For the text-containing cell, return its midpoint in (x, y) coordinate format. 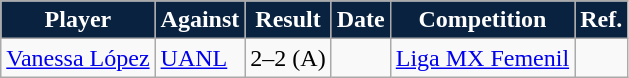
UANL (200, 58)
Date (360, 20)
Result (288, 20)
Liga MX Femenil (482, 58)
Competition (482, 20)
Against (200, 20)
Player (78, 20)
Ref. (602, 20)
2–2 (A) (288, 58)
Vanessa López (78, 58)
